Return the (X, Y) coordinate for the center point of the cell that contains the specified text.  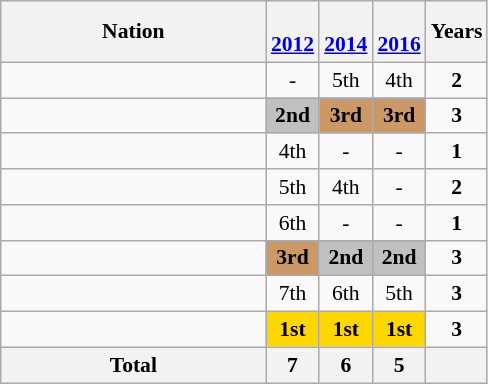
7 (292, 365)
2012 (292, 32)
Total (134, 365)
Nation (134, 32)
6 (346, 365)
2016 (398, 32)
2014 (346, 32)
Years (457, 32)
5 (398, 365)
7th (292, 294)
